Capture the cell that displays the provided text and extract its (x, y) central coordinate. 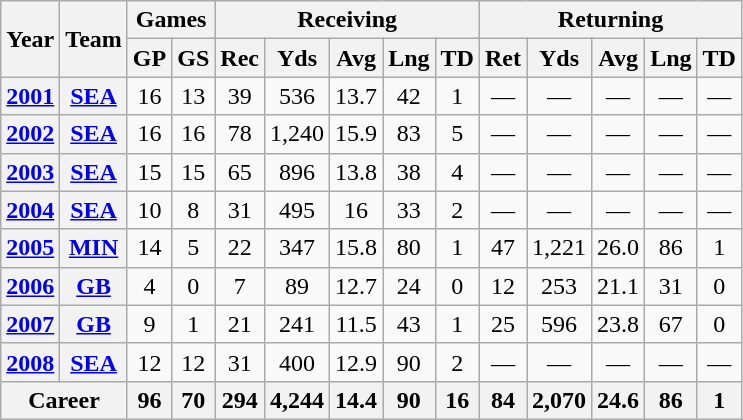
1,240 (298, 134)
15.9 (356, 134)
347 (298, 248)
2001 (30, 96)
1,221 (560, 248)
Returning (610, 20)
21 (240, 324)
33 (409, 210)
13.8 (356, 172)
241 (298, 324)
25 (502, 324)
Receiving (348, 20)
536 (298, 96)
42 (409, 96)
26.0 (618, 248)
Ret (502, 58)
11.5 (356, 324)
8 (194, 210)
24 (409, 286)
Team (94, 39)
43 (409, 324)
13 (194, 96)
24.6 (618, 400)
Games (170, 20)
39 (240, 96)
253 (560, 286)
596 (560, 324)
13.7 (356, 96)
MIN (94, 248)
14 (149, 248)
14.4 (356, 400)
67 (671, 324)
9 (149, 324)
2002 (30, 134)
2006 (30, 286)
38 (409, 172)
21.1 (618, 286)
83 (409, 134)
47 (502, 248)
Rec (240, 58)
12.7 (356, 286)
495 (298, 210)
Career (64, 400)
23.8 (618, 324)
GP (149, 58)
4,244 (298, 400)
294 (240, 400)
2005 (30, 248)
70 (194, 400)
2004 (30, 210)
84 (502, 400)
89 (298, 286)
400 (298, 362)
22 (240, 248)
7 (240, 286)
2,070 (560, 400)
80 (409, 248)
96 (149, 400)
12.9 (356, 362)
65 (240, 172)
Year (30, 39)
2003 (30, 172)
15.8 (356, 248)
896 (298, 172)
GS (194, 58)
10 (149, 210)
78 (240, 134)
2008 (30, 362)
2007 (30, 324)
